Extract the (X, Y) coordinate from the center of the cell holding the provided text.  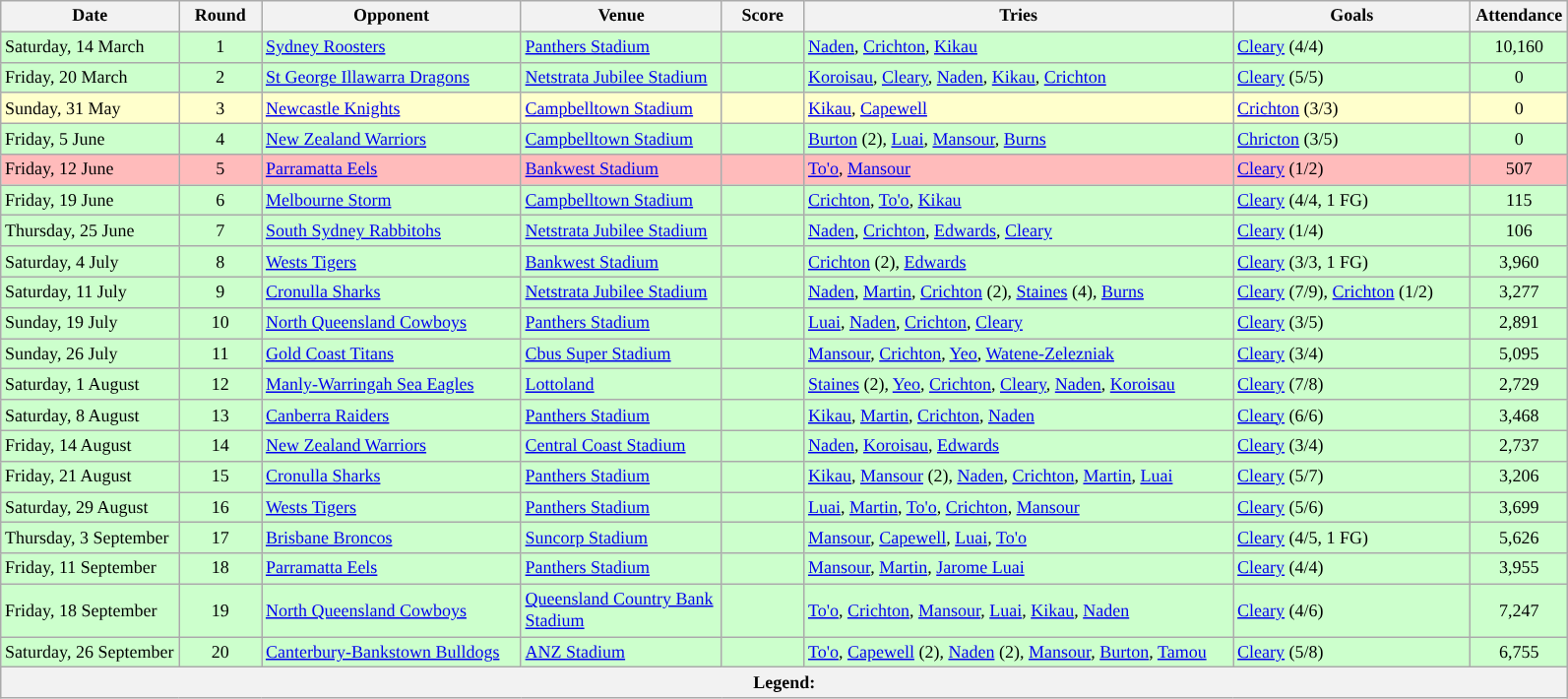
10 (220, 323)
Crichton (2), Edwards (1019, 262)
Mansour, Crichton, Yeo, Watene-Zelezniak (1019, 354)
6 (220, 201)
Brisbane Broncos (392, 538)
Cleary (1/2) (1352, 169)
507 (1520, 169)
Sunday, 31 May (91, 108)
Kikau, Mansour (2), Naden, Crichton, Martin, Luai (1019, 477)
16 (220, 508)
Friday, 14 August (91, 445)
Central Coast Stadium (621, 445)
Friday, 21 August (91, 477)
Friday, 19 June (91, 201)
Cleary (3/3, 1 FG) (1352, 262)
Thursday, 25 June (91, 230)
10,160 (1520, 47)
15 (220, 477)
Date (91, 16)
Lottoland (621, 384)
5,095 (1520, 354)
3,468 (1520, 415)
Saturday, 29 August (91, 508)
Attendance (1520, 16)
Goals (1352, 16)
Tries (1019, 16)
Kikau, Capewell (1019, 108)
17 (220, 538)
11 (220, 354)
Suncorp Stadium (621, 538)
14 (220, 445)
Manly-Warringah Sea Eagles (392, 384)
Saturday, 8 August (91, 415)
Cleary (3/5) (1352, 323)
Opponent (392, 16)
Friday, 18 September (91, 610)
3,699 (1520, 508)
1 (220, 47)
2 (220, 77)
Friday, 12 June (91, 169)
Saturday, 4 July (91, 262)
Cleary (5/6) (1352, 508)
6,755 (1520, 652)
Sunday, 19 July (91, 323)
Naden, Koroisau, Edwards (1019, 445)
To'o, Crichton, Mansour, Luai, Kikau, Naden (1019, 610)
Cleary (7/9), Crichton (1/2) (1352, 291)
115 (1520, 201)
19 (220, 610)
18 (220, 569)
Gold Coast Titans (392, 354)
Luai, Naden, Crichton, Cleary (1019, 323)
To'o, Mansour (1019, 169)
8 (220, 262)
Cbus Super Stadium (621, 354)
Crichton (3/3) (1352, 108)
Legend: (784, 683)
Saturday, 11 July (91, 291)
20 (220, 652)
Saturday, 1 August (91, 384)
Cleary (4/6) (1352, 610)
Friday, 5 June (91, 138)
Cleary (6/6) (1352, 415)
South Sydney Rabbitohs (392, 230)
3,277 (1520, 291)
7 (220, 230)
3,960 (1520, 262)
3,955 (1520, 569)
Cleary (4/5, 1 FG) (1352, 538)
Saturday, 14 March (91, 47)
Luai, Martin, To'o, Crichton, Mansour (1019, 508)
Queensland Country Bank Stadium (621, 610)
Sydney Roosters (392, 47)
Staines (2), Yeo, Crichton, Cleary, Naden, Koroisau (1019, 384)
Newcastle Knights (392, 108)
Crichton, To'o, Kikau (1019, 201)
Kikau, Martin, Crichton, Naden (1019, 415)
2,891 (1520, 323)
Canberra Raiders (392, 415)
3,206 (1520, 477)
12 (220, 384)
Naden, Martin, Crichton (2), Staines (4), Burns (1019, 291)
Burton (2), Luai, Mansour, Burns (1019, 138)
5 (220, 169)
Chricton (3/5) (1352, 138)
106 (1520, 230)
Naden, Crichton, Edwards, Cleary (1019, 230)
7,247 (1520, 610)
9 (220, 291)
To'o, Capewell (2), Naden (2), Mansour, Burton, Tamou (1019, 652)
5,626 (1520, 538)
2,737 (1520, 445)
Sunday, 26 July (91, 354)
Friday, 20 March (91, 77)
Friday, 11 September (91, 569)
Mansour, Capewell, Luai, To'o (1019, 538)
Venue (621, 16)
13 (220, 415)
Cleary (4/4, 1 FG) (1352, 201)
Cleary (5/5) (1352, 77)
Cleary (7/8) (1352, 384)
4 (220, 138)
Mansour, Martin, Jarome Luai (1019, 569)
Naden, Crichton, Kikau (1019, 47)
Cleary (5/7) (1352, 477)
Thursday, 3 September (91, 538)
St George Illawarra Dragons (392, 77)
Round (220, 16)
Cleary (1/4) (1352, 230)
Melbourne Storm (392, 201)
Cleary (5/8) (1352, 652)
Canterbury-Bankstown Bulldogs (392, 652)
ANZ Stadium (621, 652)
2,729 (1520, 384)
Score (763, 16)
3 (220, 108)
Saturday, 26 September (91, 652)
Koroisau, Cleary, Naden, Kikau, Crichton (1019, 77)
